Return the (X, Y) coordinate for the center point of the cell that contains the specified text.  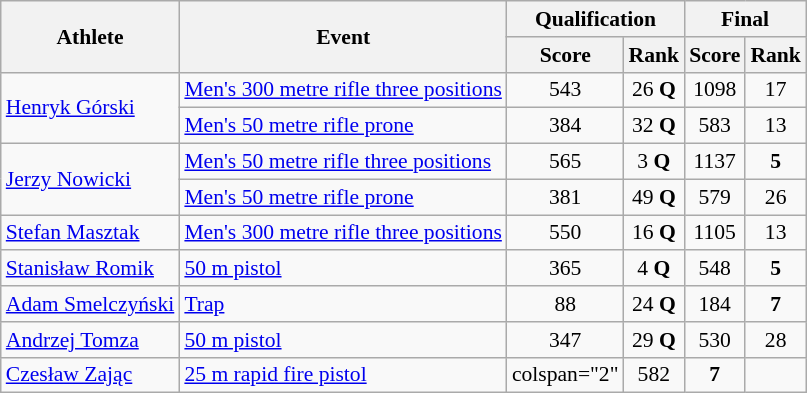
Adam Smelczyński (90, 304)
49 Q (654, 197)
29 Q (654, 340)
1137 (714, 162)
26 (776, 197)
347 (566, 340)
4 Q (654, 269)
28 (776, 340)
530 (714, 340)
32 Q (654, 126)
384 (566, 126)
Stanisław Romik (90, 269)
Trap (343, 304)
Stefan Masztak (90, 233)
Andrzej Tomza (90, 340)
colspan="2" (566, 375)
26 Q (654, 90)
Qualification (596, 19)
583 (714, 126)
381 (566, 197)
1105 (714, 233)
582 (654, 375)
365 (566, 269)
548 (714, 269)
16 Q (654, 233)
565 (566, 162)
550 (566, 233)
3 Q (654, 162)
579 (714, 197)
Jerzy Nowicki (90, 180)
25 m rapid fire pistol (343, 375)
184 (714, 304)
Henryk Górski (90, 108)
24 Q (654, 304)
1098 (714, 90)
Athlete (90, 36)
17 (776, 90)
Czesław Zając (90, 375)
Final (745, 19)
543 (566, 90)
Event (343, 36)
Men's 50 metre rifle three positions (343, 162)
88 (566, 304)
